Extract the (x, y) coordinate from the center of the cell holding the provided text.  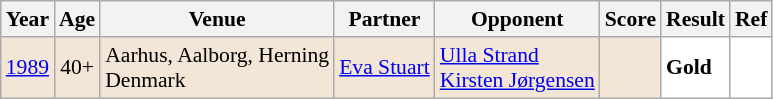
Gold (696, 68)
Score (630, 19)
Result (696, 19)
1989 (28, 68)
Partner (384, 19)
Ref (751, 19)
40+ (77, 68)
Venue (217, 19)
Age (77, 19)
Opponent (518, 19)
Eva Stuart (384, 68)
Year (28, 19)
Ulla Strand Kirsten Jørgensen (518, 68)
Aarhus, Aalborg, Herning Denmark (217, 68)
